Find where the given text appears and provide that cell's center as (X, Y) coordinate. 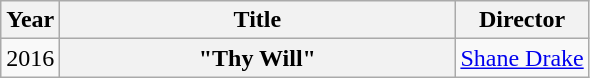
Director (522, 20)
Year (30, 20)
2016 (30, 58)
Title (258, 20)
Shane Drake (522, 58)
"Thy Will" (258, 58)
